Return [X, Y] of the center of cell containing provided text 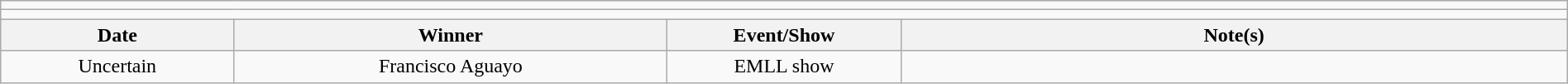
Note(s) [1234, 35]
Date [117, 35]
EMLL show [784, 67]
Uncertain [117, 67]
Francisco Aguayo [451, 67]
Winner [451, 35]
Event/Show [784, 35]
